For the text-containing cell, return its midpoint in [X, Y] coordinate format. 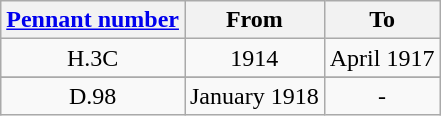
- [382, 96]
1914 [254, 58]
To [382, 20]
D.98 [93, 96]
January 1918 [254, 96]
April 1917 [382, 58]
H.3C [93, 58]
From [254, 20]
Pennant number [93, 20]
